Determine the [x, y] coordinate at the center of the cell enclosing the given text.  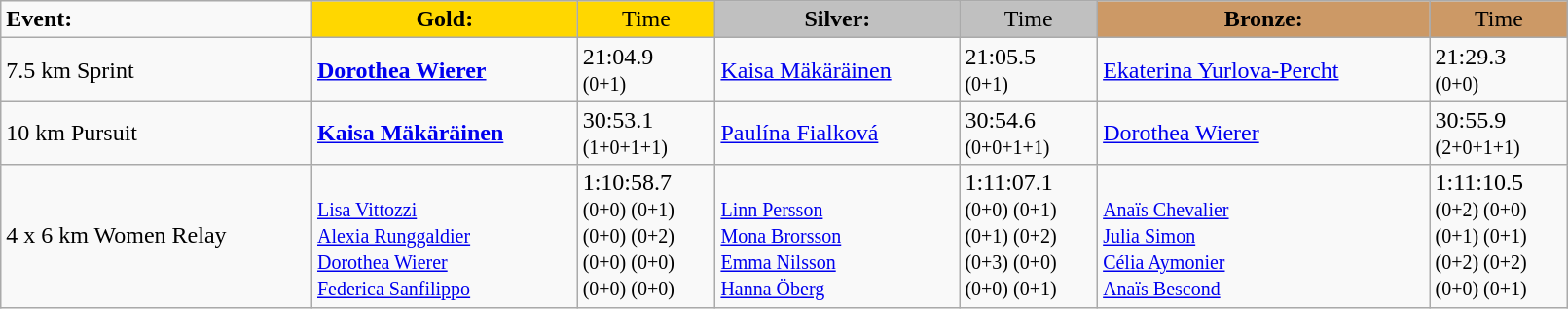
Silver: [837, 19]
21:04.9(0+1) [646, 70]
Event: [157, 19]
4 x 6 km Women Relay [157, 236]
Lisa VittozziAlexia RunggaldierDorothea WiererFederica Sanfilippo [444, 236]
21:29.3(0+0) [1499, 70]
Ekaterina Yurlova-Percht [1263, 70]
10 km Pursuit [157, 133]
1:10:58.7(0+0) (0+1)(0+0) (0+2)(0+0) (0+0)(0+0) (0+0) [646, 236]
1:11:10.5(0+2) (0+0)(0+1) (0+1)(0+2) (0+2)(0+0) (0+1) [1499, 236]
Gold: [444, 19]
Anaïs ChevalierJulia SimonCélia AymonierAnaïs Bescond [1263, 236]
Linn PerssonMona BrorssonEmma NilssonHanna Öberg [837, 236]
Paulína Fialková [837, 133]
21:05.5(0+1) [1029, 70]
1:11:07.1(0+0) (0+1)(0+1) (0+2)(0+3) (0+0)(0+0) (0+1) [1029, 236]
7.5 km Sprint [157, 70]
30:55.9(2+0+1+1) [1499, 133]
30:54.6(0+0+1+1) [1029, 133]
Bronze: [1263, 19]
30:53.1(1+0+1+1) [646, 133]
